Return (X, Y) of the center of cell containing provided text 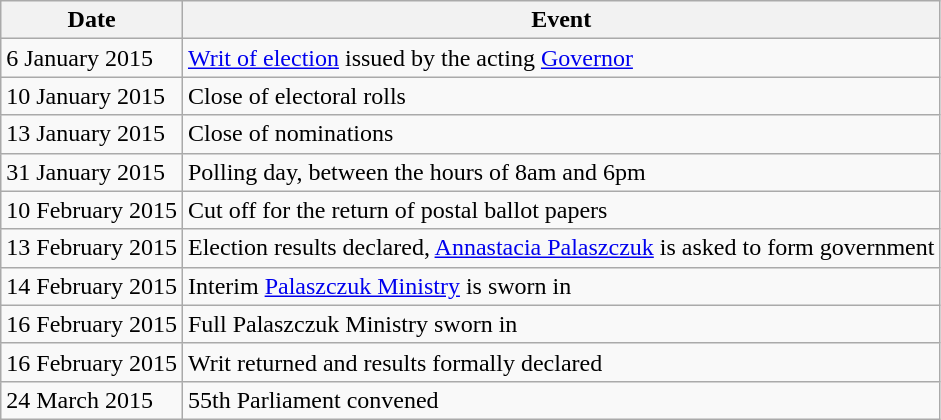
Writ of election issued by the acting Governor (561, 58)
Event (561, 20)
Cut off for the return of postal ballot papers (561, 210)
Close of electoral rolls (561, 96)
Date (92, 20)
6 January 2015 (92, 58)
14 February 2015 (92, 286)
Writ returned and results formally declared (561, 362)
31 January 2015 (92, 172)
10 January 2015 (92, 96)
Full Palaszczuk Ministry sworn in (561, 324)
Polling day, between the hours of 8am and 6pm (561, 172)
Election results declared, Annastacia Palaszczuk is asked to form government (561, 248)
13 February 2015 (92, 248)
55th Parliament convened (561, 400)
Interim Palaszczuk Ministry is sworn in (561, 286)
24 March 2015 (92, 400)
Close of nominations (561, 134)
10 February 2015 (92, 210)
13 January 2015 (92, 134)
